Find where the given text appears and provide that cell's center as [X, Y] coordinate. 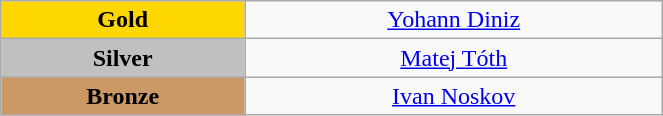
Ivan Noskov [454, 96]
Yohann Diniz [454, 20]
Silver [123, 58]
Gold [123, 20]
Bronze [123, 96]
Matej Tóth [454, 58]
